For the text-containing cell, return its midpoint in [x, y] coordinate format. 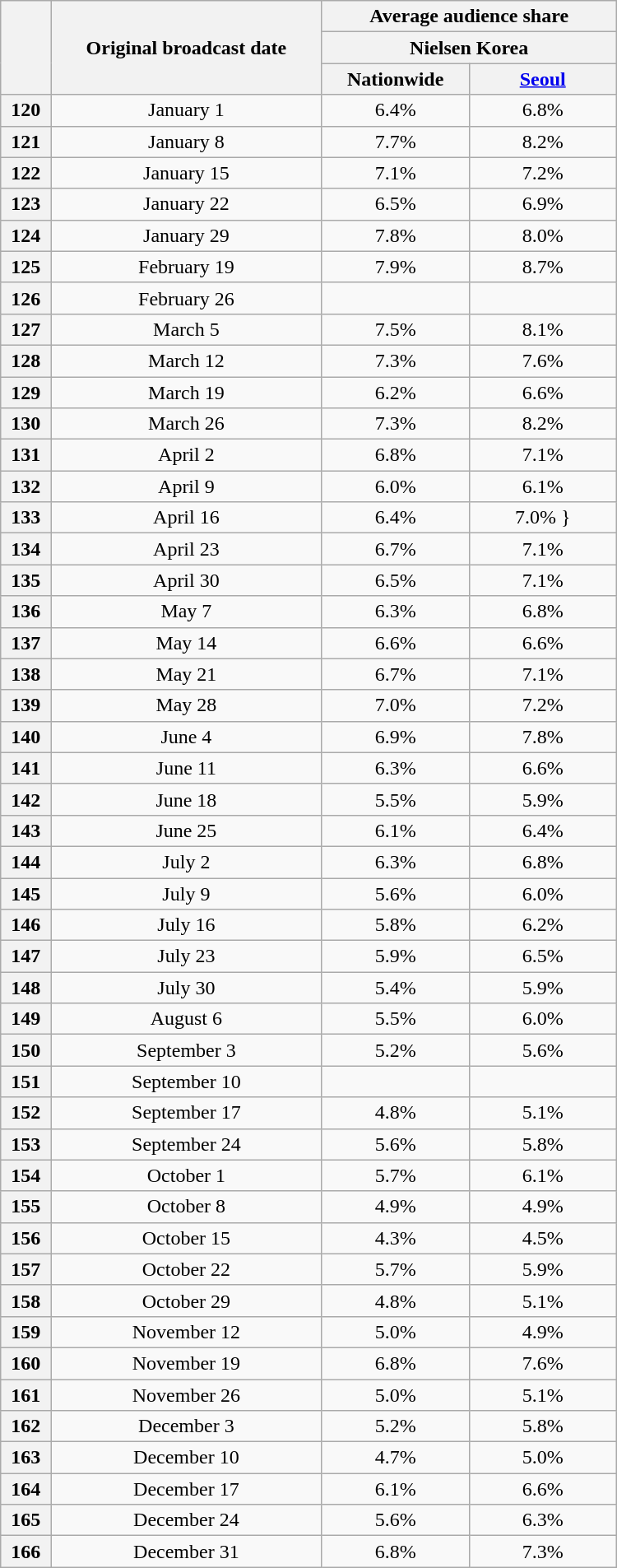
136 [26, 612]
February 19 [186, 267]
138 [26, 674]
121 [26, 142]
4.5% [543, 1238]
154 [26, 1175]
147 [26, 956]
June 4 [186, 737]
164 [26, 1489]
146 [26, 925]
January 22 [186, 204]
September 17 [186, 1113]
December 24 [186, 1520]
150 [26, 1050]
April 23 [186, 549]
7.0% } [543, 518]
October 8 [186, 1207]
November 12 [186, 1332]
149 [26, 1019]
January 8 [186, 142]
August 6 [186, 1019]
June 18 [186, 799]
151 [26, 1082]
124 [26, 235]
128 [26, 361]
July 16 [186, 925]
March 5 [186, 329]
157 [26, 1269]
120 [26, 110]
148 [26, 988]
142 [26, 799]
132 [26, 486]
September 10 [186, 1082]
4.3% [395, 1238]
7.5% [395, 329]
161 [26, 1395]
May 14 [186, 643]
May 7 [186, 612]
143 [26, 831]
April 30 [186, 580]
December 3 [186, 1426]
131 [26, 455]
7.7% [395, 142]
152 [26, 1113]
156 [26, 1238]
March 12 [186, 361]
130 [26, 424]
129 [26, 393]
141 [26, 768]
May 28 [186, 705]
Nationwide [395, 79]
September 3 [186, 1050]
September 24 [186, 1144]
123 [26, 204]
140 [26, 737]
137 [26, 643]
Original broadcast date [186, 48]
October 15 [186, 1238]
162 [26, 1426]
April 9 [186, 486]
153 [26, 1144]
March 26 [186, 424]
139 [26, 705]
4.7% [395, 1458]
145 [26, 893]
7.0% [395, 705]
October 22 [186, 1269]
155 [26, 1207]
November 19 [186, 1363]
July 2 [186, 862]
122 [26, 173]
144 [26, 862]
159 [26, 1332]
October 29 [186, 1300]
8.1% [543, 329]
160 [26, 1363]
Nielsen Korea [469, 48]
April 16 [186, 518]
December 31 [186, 1552]
134 [26, 549]
8.0% [543, 235]
June 11 [186, 768]
125 [26, 267]
166 [26, 1552]
January 1 [186, 110]
February 26 [186, 298]
7.9% [395, 267]
January 29 [186, 235]
July 23 [186, 956]
June 25 [186, 831]
July 30 [186, 988]
October 1 [186, 1175]
December 17 [186, 1489]
126 [26, 298]
163 [26, 1458]
127 [26, 329]
158 [26, 1300]
July 9 [186, 893]
January 15 [186, 173]
May 21 [186, 674]
Seoul [543, 79]
8.7% [543, 267]
Average audience share [469, 16]
November 26 [186, 1395]
December 10 [186, 1458]
165 [26, 1520]
March 19 [186, 393]
133 [26, 518]
April 2 [186, 455]
5.4% [395, 988]
135 [26, 580]
